Output the (X, Y) coordinate of the center of the cell containing the given text.  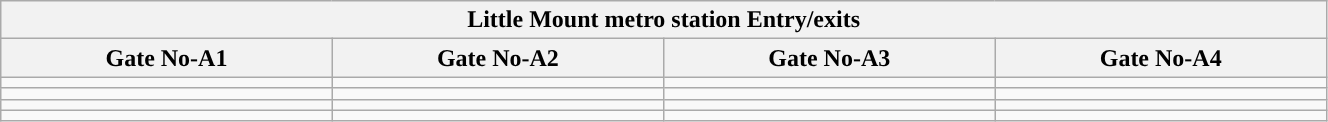
Gate No-A2 (498, 58)
Gate No-A1 (166, 58)
Gate No-A4 (1160, 58)
Little Mount metro station Entry/exits (664, 20)
Gate No-A3 (830, 58)
